Output the [x, y] coordinate of the center of the cell containing the given text.  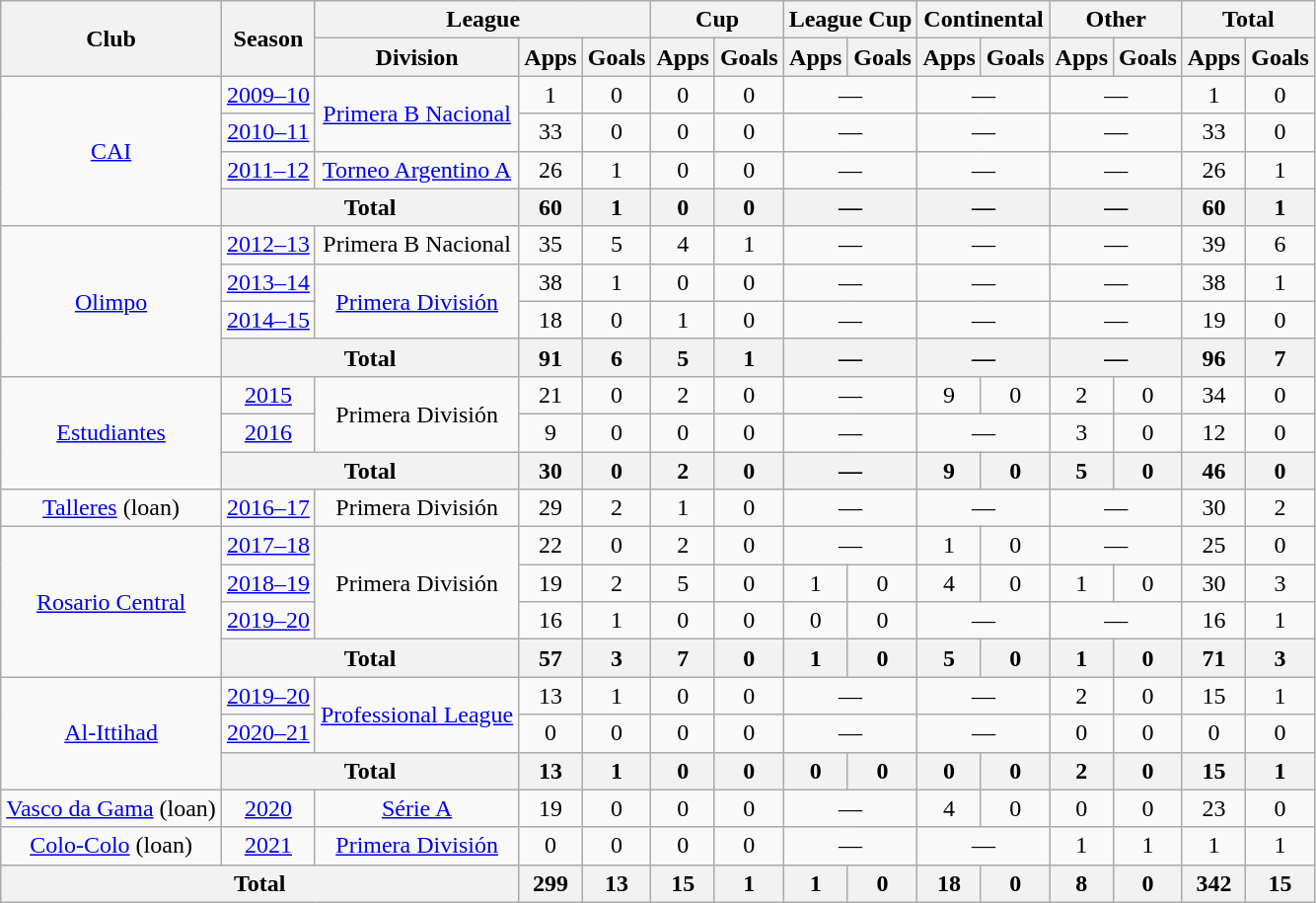
39 [1213, 245]
2018–19 [268, 583]
Season [268, 38]
Colo-Colo (loan) [111, 846]
2017–18 [268, 546]
96 [1213, 357]
2020–21 [268, 733]
Estudiantes [111, 432]
Cup [717, 20]
29 [550, 508]
2016 [268, 432]
25 [1213, 546]
League [483, 20]
2014–15 [268, 320]
Club [111, 38]
Other [1116, 20]
Talleres (loan) [111, 508]
League Cup [850, 20]
2013–14 [268, 282]
2020 [268, 808]
2011–12 [268, 170]
2010–11 [268, 132]
2009–10 [268, 95]
Rosario Central [111, 602]
21 [550, 395]
8 [1081, 883]
46 [1213, 471]
Olimpo [111, 301]
342 [1213, 883]
2016–17 [268, 508]
Professional League [416, 715]
2012–13 [268, 245]
299 [550, 883]
57 [550, 658]
23 [1213, 808]
Continental [984, 20]
Vasco da Gama (loan) [111, 808]
CAI [111, 151]
35 [550, 245]
71 [1213, 658]
22 [550, 546]
Division [416, 57]
2015 [268, 395]
Torneo Argentino A [416, 170]
34 [1213, 395]
12 [1213, 432]
2021 [268, 846]
Série A [416, 808]
91 [550, 357]
Al-Ittihad [111, 733]
